Locate the cell with the specified text and output its [x, y] center coordinate. 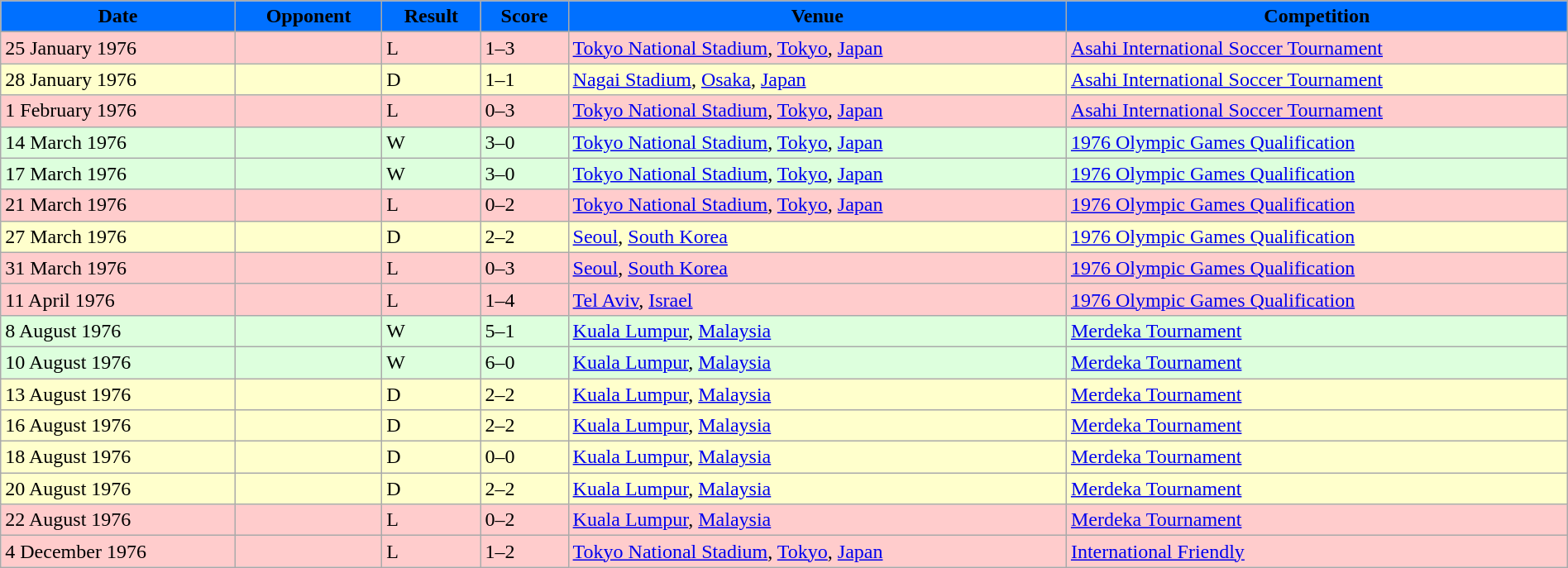
0–0 [524, 457]
5–1 [524, 331]
Result [432, 17]
Tel Aviv, Israel [817, 299]
11 April 1976 [118, 299]
Score [524, 17]
6–0 [524, 362]
4 December 1976 [118, 551]
17 March 1976 [118, 174]
1–2 [524, 551]
Venue [817, 17]
16 August 1976 [118, 426]
27 March 1976 [118, 236]
8 August 1976 [118, 331]
28 January 1976 [118, 79]
Opponent [308, 17]
1–1 [524, 79]
14 March 1976 [118, 142]
18 August 1976 [118, 457]
Date [118, 17]
Nagai Stadium, Osaka, Japan [817, 79]
1 February 1976 [118, 111]
Competition [1317, 17]
1–4 [524, 299]
1–3 [524, 48]
20 August 1976 [118, 489]
22 August 1976 [118, 520]
10 August 1976 [118, 362]
31 March 1976 [118, 268]
25 January 1976 [118, 48]
International Friendly [1317, 551]
13 August 1976 [118, 394]
21 March 1976 [118, 205]
